Find where the given text appears and provide that cell's center as (X, Y) coordinate. 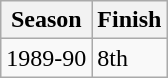
1989-90 (46, 58)
Finish (130, 20)
8th (130, 58)
Season (46, 20)
